Determine the [x, y] coordinate at the center of the cell enclosing the given text.  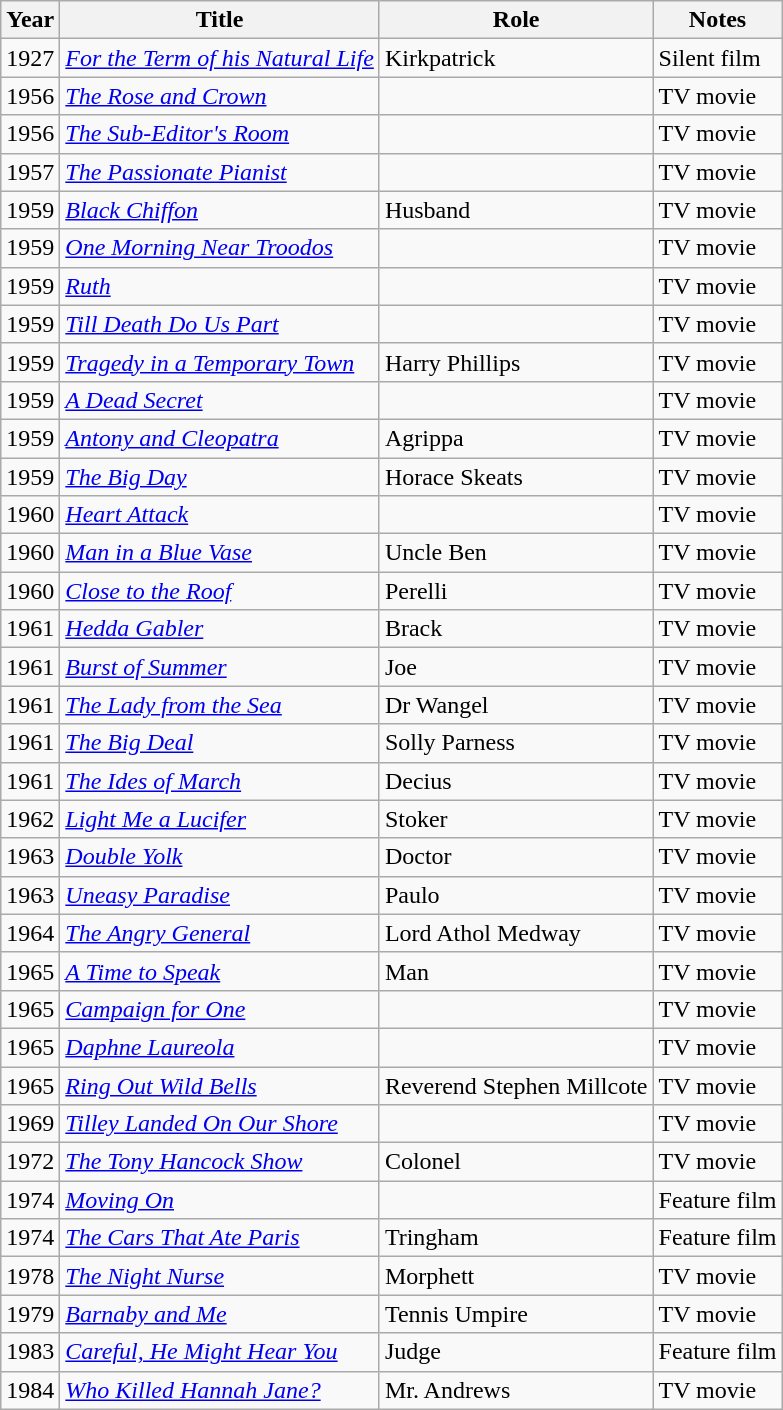
The Angry General [220, 933]
Lord Athol Medway [516, 933]
1978 [30, 1276]
Heart Attack [220, 515]
The Ides of March [220, 781]
Light Me a Lucifer [220, 819]
The Tony Hancock Show [220, 1162]
Decius [516, 781]
1972 [30, 1162]
Tragedy in a Temporary Town [220, 362]
Tennis Umpire [516, 1314]
Agrippa [516, 438]
1979 [30, 1314]
Role [516, 20]
Uneasy Paradise [220, 895]
Doctor [516, 857]
Till Death Do Us Part [220, 324]
Stoker [516, 819]
Paulo [516, 895]
A Time to Speak [220, 971]
The Passionate Pianist [220, 172]
Double Yolk [220, 857]
Who Killed Hannah Jane? [220, 1390]
Colonel [516, 1162]
Perelli [516, 591]
Brack [516, 629]
Ring Out Wild Bells [220, 1085]
1927 [30, 58]
Antony and Cleopatra [220, 438]
Tringham [516, 1238]
Man in a Blue Vase [220, 553]
Reverend Stephen Millcote [516, 1085]
Morphett [516, 1276]
Hedda Gabler [220, 629]
1957 [30, 172]
Joe [516, 667]
Tilley Landed On Our Shore [220, 1124]
Ruth [220, 286]
Black Chiffon [220, 210]
Campaign for One [220, 1009]
Careful, He Might Hear You [220, 1352]
One Morning Near Troodos [220, 248]
Harry Phillips [516, 362]
1984 [30, 1390]
A Dead Secret [220, 400]
Horace Skeats [516, 477]
Barnaby and Me [220, 1314]
1969 [30, 1124]
Year [30, 20]
Burst of Summer [220, 667]
The Sub-Editor's Room [220, 134]
Mr. Andrews [516, 1390]
The Night Nurse [220, 1276]
Daphne Laureola [220, 1047]
For the Term of his Natural Life [220, 58]
The Cars That Ate Paris [220, 1238]
Notes [718, 20]
The Big Day [220, 477]
Dr Wangel [516, 705]
Title [220, 20]
Uncle Ben [516, 553]
1964 [30, 933]
The Big Deal [220, 743]
Silent film [718, 58]
Judge [516, 1352]
The Rose and Crown [220, 96]
Moving On [220, 1200]
Husband [516, 210]
1983 [30, 1352]
1962 [30, 819]
Kirkpatrick [516, 58]
Man [516, 971]
Close to the Roof [220, 591]
Solly Parness [516, 743]
The Lady from the Sea [220, 705]
